Locate the cell with the specified text and output its (X, Y) center coordinate. 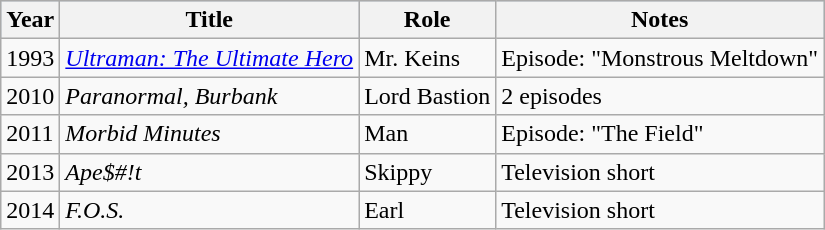
2013 (30, 172)
Mr. Keins (428, 58)
Skippy (428, 172)
Episode: "The Field" (660, 134)
2 episodes (660, 96)
Year (30, 20)
Ape$#!t (210, 172)
Paranormal, Burbank (210, 96)
Episode: "Monstrous Meltdown" (660, 58)
2014 (30, 210)
2010 (30, 96)
Title (210, 20)
Morbid Minutes (210, 134)
F.O.S. (210, 210)
Notes (660, 20)
Lord Bastion (428, 96)
1993 (30, 58)
Earl (428, 210)
2011 (30, 134)
Role (428, 20)
Ultraman: The Ultimate Hero (210, 58)
Man (428, 134)
